Capture the cell that displays the provided text and extract its (X, Y) central coordinate. 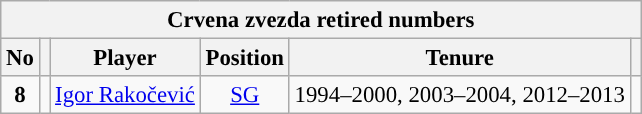
Crvena zvezda retired numbers (321, 20)
Position (244, 58)
SG (244, 95)
8 (20, 95)
Tenure (460, 58)
Player (125, 58)
Igor Rakočević (125, 95)
1994–2000, 2003–2004, 2012–2013 (460, 95)
No (20, 58)
